Locate the cell with the specified text and output its (x, y) center coordinate. 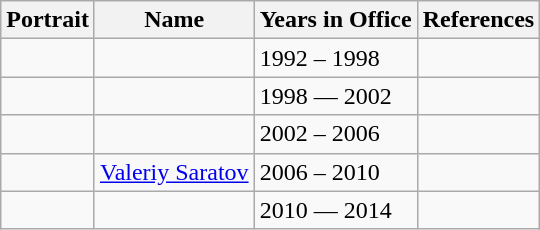
Valeriy Saratov (174, 172)
References (478, 20)
1998 — 2002 (336, 96)
2002 – 2006 (336, 134)
1992 – 1998 (336, 58)
Portrait (48, 20)
2010 — 2014 (336, 210)
Years in Office (336, 20)
2006 – 2010 (336, 172)
Name (174, 20)
